Capture the cell that displays the provided text and extract its [X, Y] central coordinate. 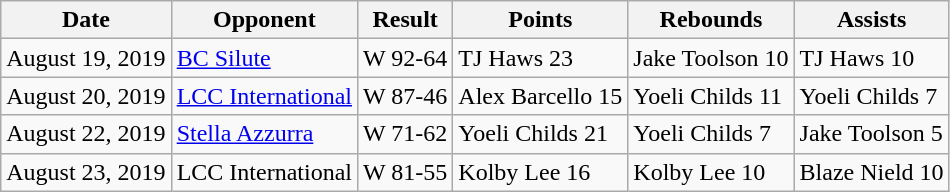
Alex Barcello 15 [540, 96]
W 92-64 [406, 58]
Assists [872, 20]
Opponent [264, 20]
August 23, 2019 [86, 172]
Points [540, 20]
Jake Toolson 5 [872, 134]
Result [406, 20]
TJ Haws 23 [540, 58]
Yoeli Childs 21 [540, 134]
W 71-62 [406, 134]
August 22, 2019 [86, 134]
Kolby Lee 10 [711, 172]
W 81-55 [406, 172]
Rebounds [711, 20]
TJ Haws 10 [872, 58]
W 87-46 [406, 96]
Blaze Nield 10 [872, 172]
Date [86, 20]
BC Silute [264, 58]
August 19, 2019 [86, 58]
Yoeli Childs 11 [711, 96]
August 20, 2019 [86, 96]
Jake Toolson 10 [711, 58]
Kolby Lee 16 [540, 172]
Stella Azzurra [264, 134]
